Scan for the cell matching the given text and deliver its [x, y] coordinate at center. 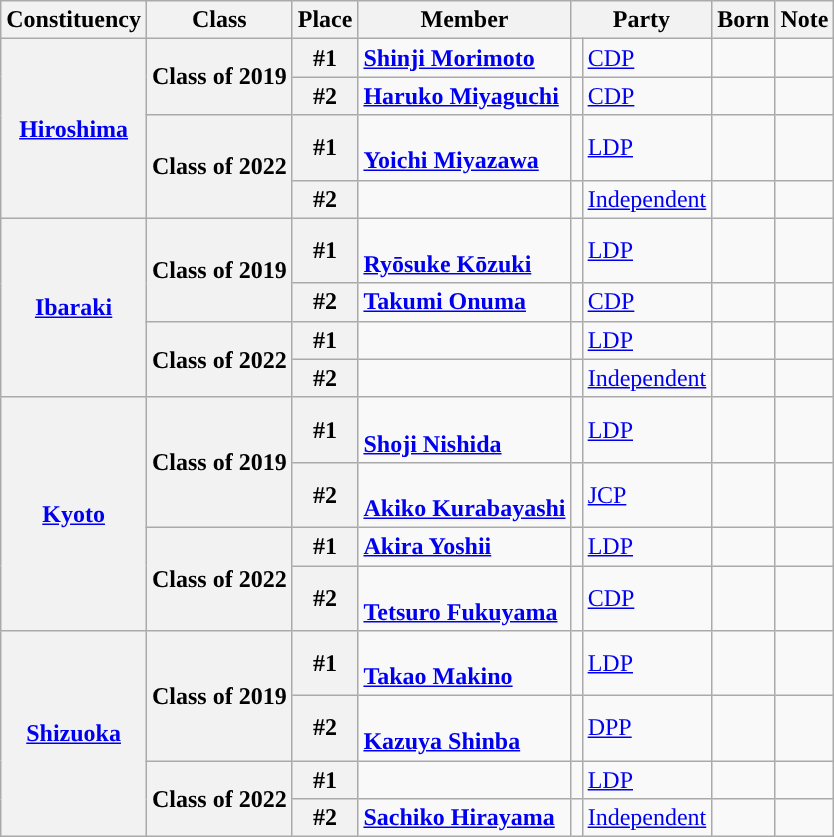
Haruko Miyaguchi [464, 96]
Takao Makino [464, 664]
Born [744, 20]
Hiroshima [74, 128]
Akiko Kurabayashi [464, 494]
Sachiko Hirayama [464, 818]
Ibaraki [74, 308]
Party [642, 20]
Takumi Onuma [464, 302]
Class [219, 20]
DPP [647, 728]
Shoji Nishida [464, 430]
Kazuya Shinba [464, 728]
Yoichi Miyazawa [464, 148]
Constituency [74, 20]
Place [325, 20]
Shizuoka [74, 734]
Member [464, 20]
Akira Yoshii [464, 546]
Shinji Morimoto [464, 58]
Note [804, 20]
Ryōsuke Kōzuki [464, 250]
Kyoto [74, 514]
Tetsuro Fukuyama [464, 598]
JCP [647, 494]
